Return (x, y) of the center of cell containing provided text 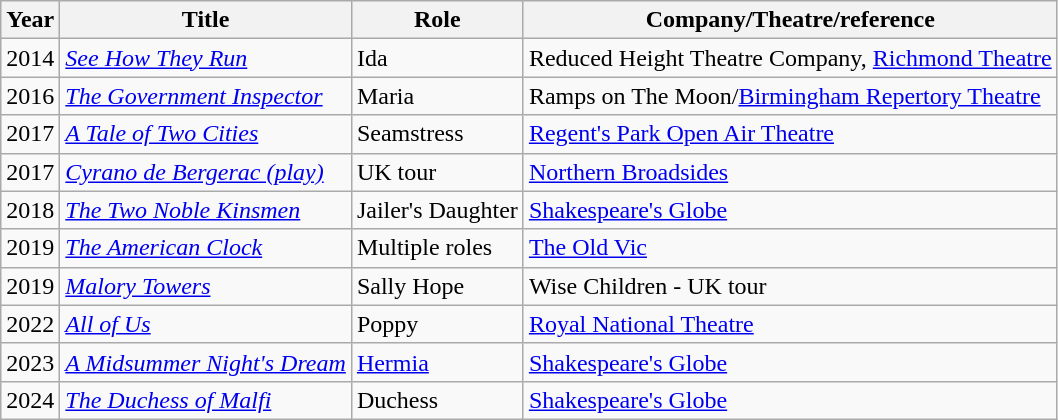
Malory Towers (206, 286)
The American Clock (206, 248)
Cyrano de Bergerac (play) (206, 172)
Duchess (437, 400)
Regent's Park Open Air Theatre (790, 134)
Jailer's Daughter (437, 210)
Wise Children - UK tour (790, 286)
2014 (30, 58)
Role (437, 20)
The Old Vic (790, 248)
The Duchess of Malfi (206, 400)
See How They Run (206, 58)
A Midsummer Night's Dream (206, 362)
2016 (30, 96)
Reduced Height Theatre Company, Richmond Theatre (790, 58)
A Tale of Two Cities (206, 134)
2022 (30, 324)
Title (206, 20)
Year (30, 20)
Poppy (437, 324)
The Two Noble Kinsmen (206, 210)
2018 (30, 210)
All of Us (206, 324)
Ramps on The Moon/Birmingham Repertory Theatre (790, 96)
2023 (30, 362)
Royal National Theatre (790, 324)
Sally Hope (437, 286)
Maria (437, 96)
Company/Theatre/reference (790, 20)
Seamstress (437, 134)
UK tour (437, 172)
Northern Broadsides (790, 172)
Multiple roles (437, 248)
The Government Inspector (206, 96)
Ida (437, 58)
2024 (30, 400)
Hermia (437, 362)
